Output the (x, y) coordinate of the center of the cell containing the given text.  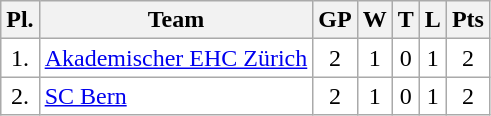
Pl. (20, 20)
T (406, 20)
Akademischer EHC Zürich (176, 58)
GP (335, 20)
2. (20, 96)
SC Bern (176, 96)
L (432, 20)
Pts (468, 20)
1. (20, 58)
W (374, 20)
Team (176, 20)
